Provide the (x, y) coordinate of the cell's center where the given text is located.  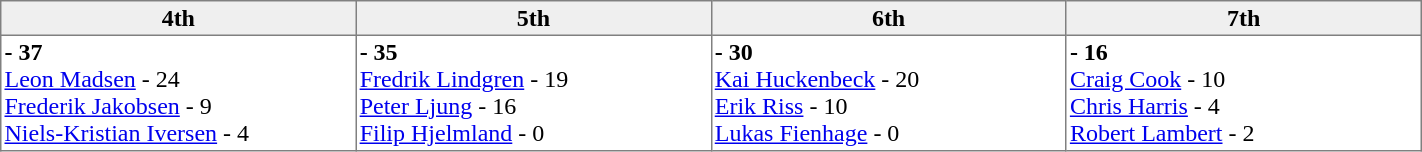
- 16Craig Cook - 10Chris Harris - 4Robert Lambert - 2 (1244, 93)
4th (178, 18)
6th (888, 18)
7th (1244, 18)
5th (534, 18)
- 30Kai Huckenbeck - 20Erik Riss - 10Lukas Fienhage - 0 (888, 93)
- 37Leon Madsen - 24Frederik Jakobsen - 9Niels-Kristian Iversen - 4 (178, 93)
- 35Fredrik Lindgren - 19Peter Ljung - 16Filip Hjelmland - 0 (534, 93)
